Capture the cell that displays the provided text and extract its [X, Y] central coordinate. 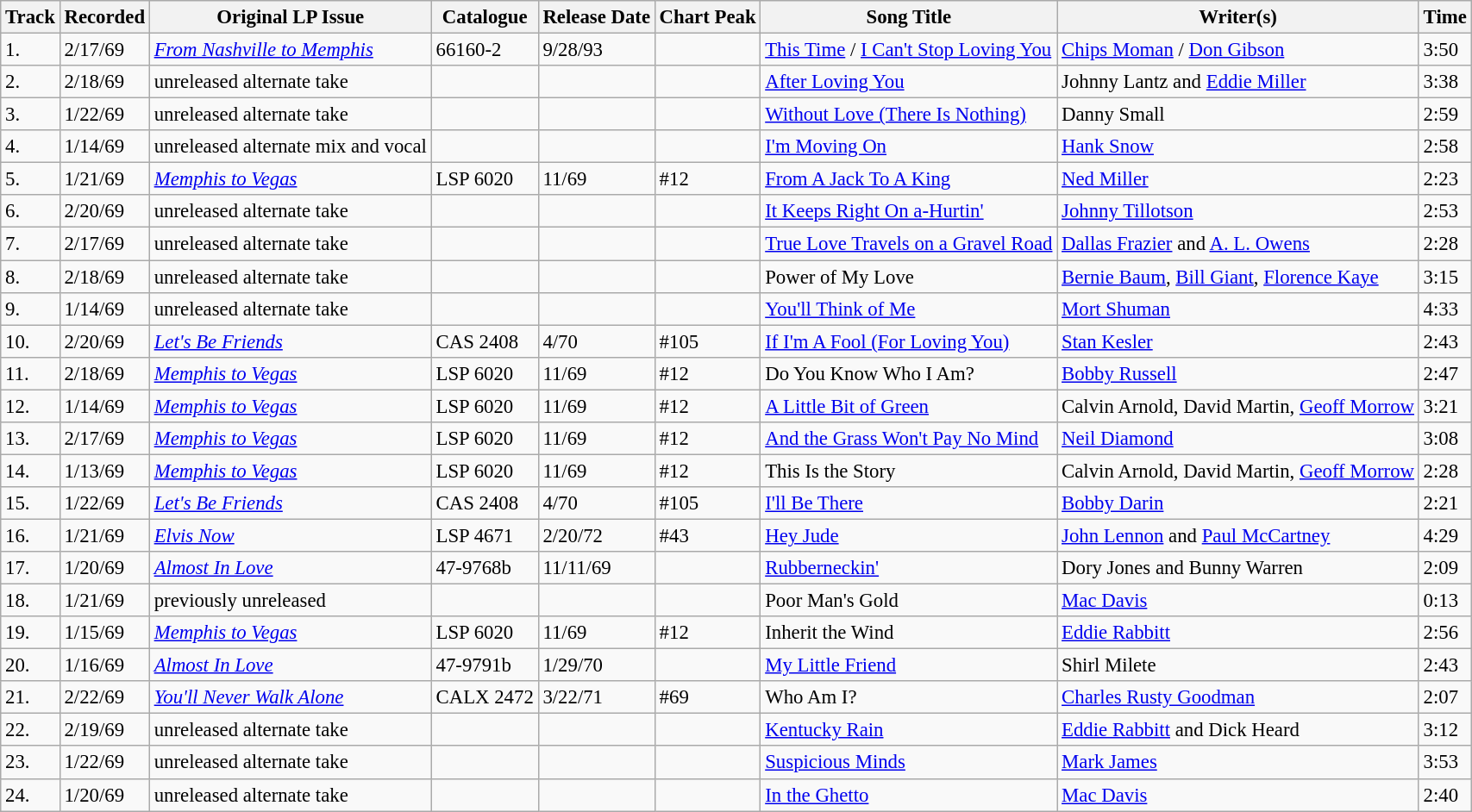
Bernie Baum, Bill Giant, Florence Kaye [1238, 277]
3:53 [1445, 763]
From A Jack To A King [909, 179]
Chips Moman / Don Gibson [1238, 50]
2:59 [1445, 115]
3:21 [1445, 406]
Catalogue [485, 17]
In the Ghetto [909, 795]
5. [30, 179]
Recorded [104, 17]
4. [30, 147]
9. [30, 309]
2:56 [1445, 633]
3:50 [1445, 50]
This Time / I Can't Stop Loving You [909, 50]
If I'm A Fool (For Loving You) [909, 341]
22. [30, 730]
15. [30, 503]
This Is the Story [909, 471]
2:07 [1445, 697]
20. [30, 665]
Song Title [909, 17]
2:53 [1445, 211]
LSP 4671 [485, 535]
Writer(s) [1238, 17]
Bobby Darin [1238, 503]
Elvis Now [290, 535]
Without Love (There Is Nothing) [909, 115]
7. [30, 244]
3/22/71 [597, 697]
13. [30, 439]
You'll Never Walk Alone [290, 697]
Suspicious Minds [909, 763]
Mort Shuman [1238, 309]
Bobby Russell [1238, 373]
0:13 [1445, 601]
66160-2 [485, 50]
Stan Kesler [1238, 341]
3. [30, 115]
47-9768b [485, 568]
2. [30, 82]
Who Am I? [909, 697]
6. [30, 211]
Time [1445, 17]
2:09 [1445, 568]
Eddie Rabbitt and Dick Heard [1238, 730]
I'll Be There [909, 503]
Charles Rusty Goodman [1238, 697]
Dallas Frazier and A. L. Owens [1238, 244]
My Little Friend [909, 665]
Hank Snow [1238, 147]
Chart Peak [707, 17]
John Lennon and Paul McCartney [1238, 535]
2/22/69 [104, 697]
3:38 [1445, 82]
3:12 [1445, 730]
Poor Man's Gold [909, 601]
A Little Bit of Green [909, 406]
2/19/69 [104, 730]
From Nashville to Memphis [290, 50]
It Keeps Right On a-Hurtin' [909, 211]
Inherit the Wind [909, 633]
Johnny Tillotson [1238, 211]
11/11/69 [597, 568]
1. [30, 50]
10. [30, 341]
unreleased alternate mix and vocal [290, 147]
11. [30, 373]
2:58 [1445, 147]
14. [30, 471]
4:29 [1445, 535]
Neil Diamond [1238, 439]
You'll Think of Me [909, 309]
1/13/69 [104, 471]
Danny Small [1238, 115]
I'm Moving On [909, 147]
Kentucky Rain [909, 730]
Dory Jones and Bunny Warren [1238, 568]
Track [30, 17]
Hey Jude [909, 535]
23. [30, 763]
2:21 [1445, 503]
Shirl Milete [1238, 665]
Original LP Issue [290, 17]
17. [30, 568]
1/29/70 [597, 665]
After Loving You [909, 82]
18. [30, 601]
Eddie Rabbitt [1238, 633]
2:40 [1445, 795]
2/20/72 [597, 535]
1/15/69 [104, 633]
previously unreleased [290, 601]
4:33 [1445, 309]
47-9791b [485, 665]
8. [30, 277]
Johnny Lantz and Eddie Miller [1238, 82]
Ned Miller [1238, 179]
24. [30, 795]
#69 [707, 697]
Mark James [1238, 763]
12. [30, 406]
#43 [707, 535]
CALX 2472 [485, 697]
True Love Travels on a Gravel Road [909, 244]
21. [30, 697]
Do You Know Who I Am? [909, 373]
Power of My Love [909, 277]
19. [30, 633]
2:47 [1445, 373]
2:23 [1445, 179]
16. [30, 535]
3:08 [1445, 439]
3:15 [1445, 277]
Release Date [597, 17]
And the Grass Won't Pay No Mind [909, 439]
1/16/69 [104, 665]
9/28/93 [597, 50]
Rubberneckin' [909, 568]
